Detect which cell encompasses the target text, then output its (x, y) center coordinate. 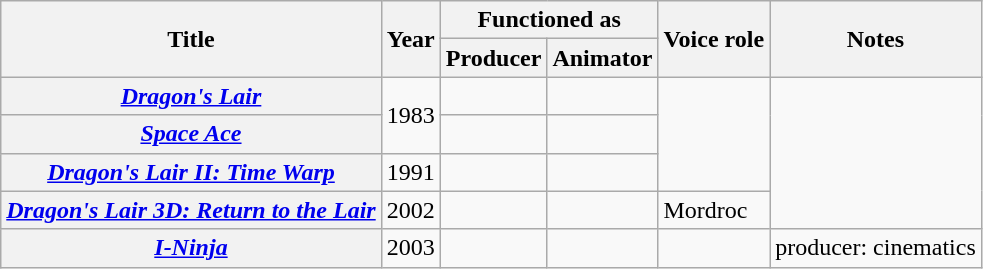
I-Ninja (191, 248)
2003 (410, 248)
Producer (494, 58)
1983 (410, 115)
Title (191, 39)
Dragon's Lair II: Time Warp (191, 172)
Dragon's Lair (191, 96)
producer: cinematics (876, 248)
2002 (410, 210)
Functioned as (549, 20)
Voice role (714, 39)
Year (410, 39)
Notes (876, 39)
Animator (602, 58)
Mordroc (714, 210)
Dragon's Lair 3D: Return to the Lair (191, 210)
1991 (410, 172)
Space Ace (191, 134)
